Pinpoint the cell where the given text exists, returning its (x, y) midpoint coordinate. 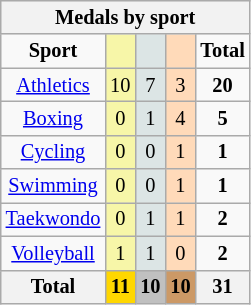
31 (222, 287)
5 (222, 118)
Volleyball (54, 253)
7 (150, 85)
Cycling (54, 152)
Taekwondo (54, 219)
20 (222, 85)
Boxing (54, 118)
4 (180, 118)
Medals by sport (126, 17)
Athletics (54, 85)
Sport (54, 51)
11 (120, 287)
3 (180, 85)
Swimming (54, 186)
